Output the (x, y) coordinate of the center of the cell containing the given text.  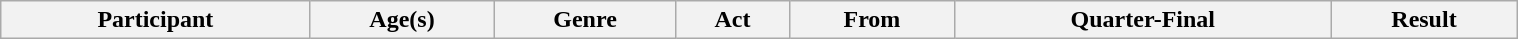
From (872, 20)
Participant (155, 20)
Act (733, 20)
Quarter-Final (1142, 20)
Result (1424, 20)
Age(s) (402, 20)
Genre (586, 20)
